Scan for the cell matching the given text and deliver its (X, Y) coordinate at center. 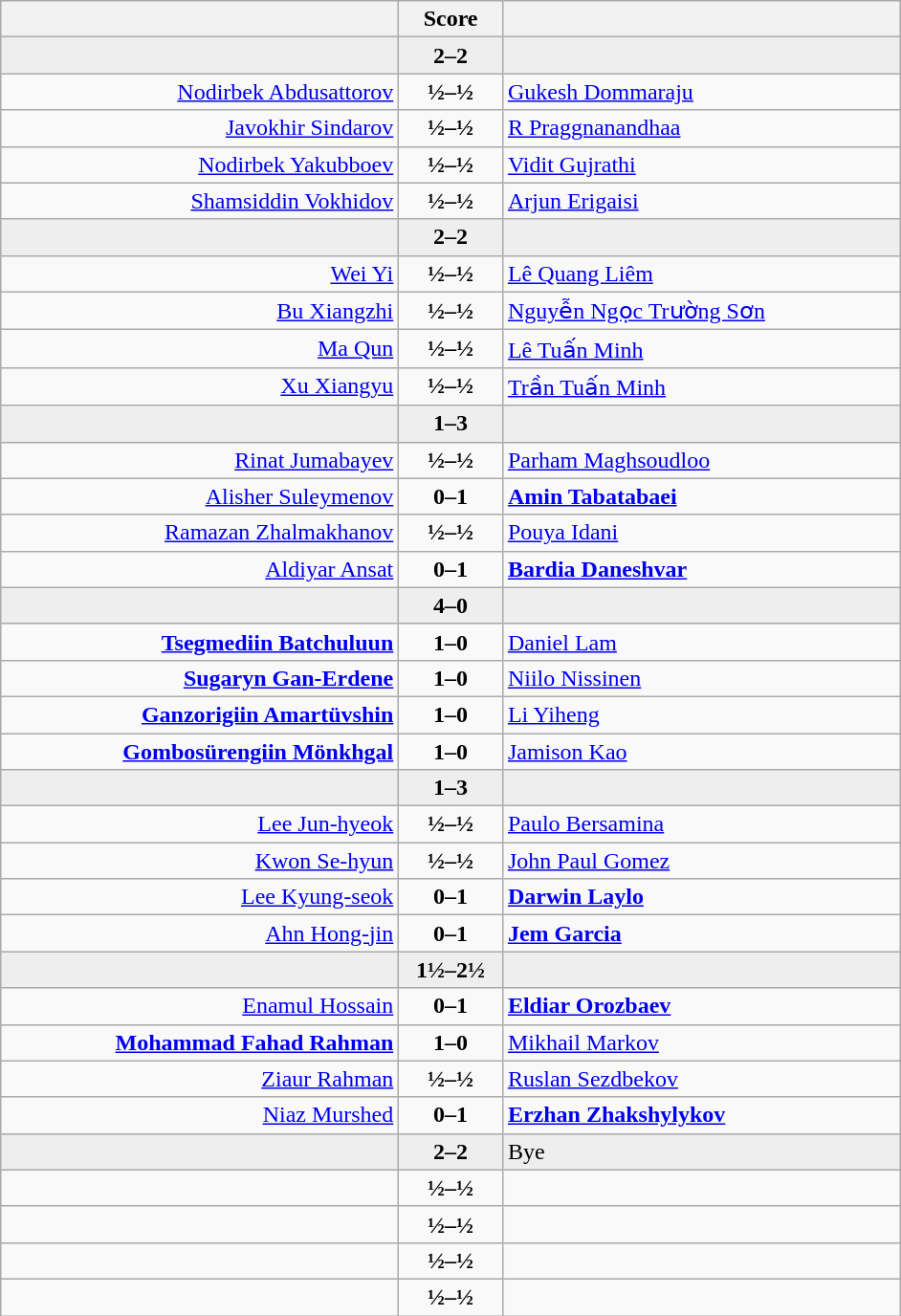
Jem Garcia (701, 933)
Eldiar Orozbaev (701, 1006)
Daniel Lam (701, 642)
Parham Maghsoudloo (701, 460)
R Praggnanandhaa (701, 128)
Arjun Erigaisi (701, 201)
Lee Kyung-seok (200, 897)
Nguyễn Ngọc Trường Sơn (701, 311)
Score (451, 19)
Niaz Murshed (200, 1115)
Kwon Se-hyun (200, 861)
Gukesh Dommaraju (701, 92)
Ganzorigiin Amartüvshin (200, 714)
4–0 (451, 605)
Shamsiddin Vokhidov (200, 201)
Paulo Bersamina (701, 824)
Mikhail Markov (701, 1042)
Ramazan Zhalmakhanov (200, 533)
Vidit Gujrathi (701, 164)
1½–2½ (451, 970)
Ruslan Sezdbekov (701, 1079)
Amin Tabatabaei (701, 496)
Javokhir Sindarov (200, 128)
Nodirbek Abdusattorov (200, 92)
Sugaryn Gan-Erdene (200, 678)
Ahn Hong-jin (200, 933)
Bye (701, 1151)
Wei Yi (200, 274)
Xu Xiangyu (200, 386)
Aldiyar Ansat (200, 569)
Alisher Suleymenov (200, 496)
Darwin Laylo (701, 897)
Rinat Jumabayev (200, 460)
Niilo Nissinen (701, 678)
Tsegmediin Batchuluun (200, 642)
Enamul Hossain (200, 1006)
Trần Tuấn Minh (701, 386)
Lê Tuấn Minh (701, 349)
Ma Qun (200, 349)
Nodirbek Yakubboev (200, 164)
Lê Quang Liêm (701, 274)
Erzhan Zhakshylykov (701, 1115)
Li Yiheng (701, 714)
Jamison Kao (701, 751)
Bu Xiangzhi (200, 311)
Ziaur Rahman (200, 1079)
John Paul Gomez (701, 861)
Bardia Daneshvar (701, 569)
Gombosürengiin Mönkhgal (200, 751)
Pouya Idani (701, 533)
Lee Jun-hyeok (200, 824)
Mohammad Fahad Rahman (200, 1042)
